Search for the cell housing the specified text and yield its [x, y] center coordinate. 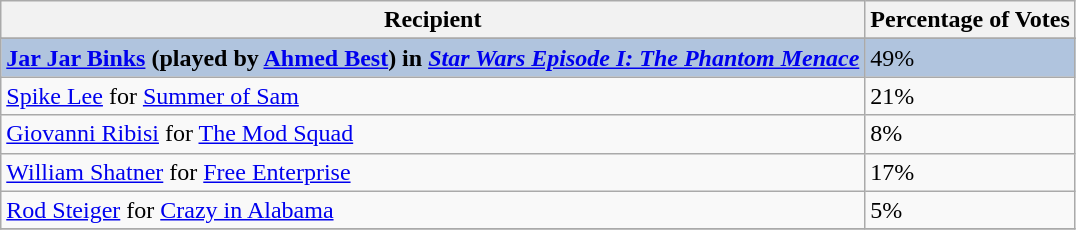
Percentage of Votes [970, 20]
Recipient [433, 20]
5% [970, 210]
Rod Steiger for Crazy in Alabama [433, 210]
49% [970, 58]
8% [970, 134]
Jar Jar Binks (played by Ahmed Best) in Star Wars Episode I: The Phantom Menace [433, 58]
Spike Lee for Summer of Sam [433, 96]
William Shatner for Free Enterprise [433, 172]
17% [970, 172]
Giovanni Ribisi for The Mod Squad [433, 134]
21% [970, 96]
